Return [x, y] of the center of cell containing provided text 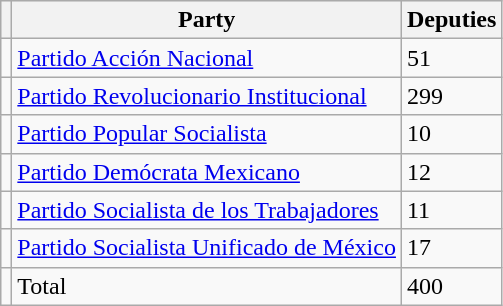
Partido Acción Nacional [207, 58]
Partido Socialista de los Trabajadores [207, 210]
299 [451, 96]
Party [207, 20]
Total [207, 286]
400 [451, 286]
11 [451, 210]
Partido Demócrata Mexicano [207, 172]
51 [451, 58]
Partido Popular Socialista [207, 134]
Deputies [451, 20]
Partido Revolucionario Institucional [207, 96]
17 [451, 248]
10 [451, 134]
12 [451, 172]
Partido Socialista Unificado de México [207, 248]
